Provide the (X, Y) coordinate of the cell's center where the given text is located.  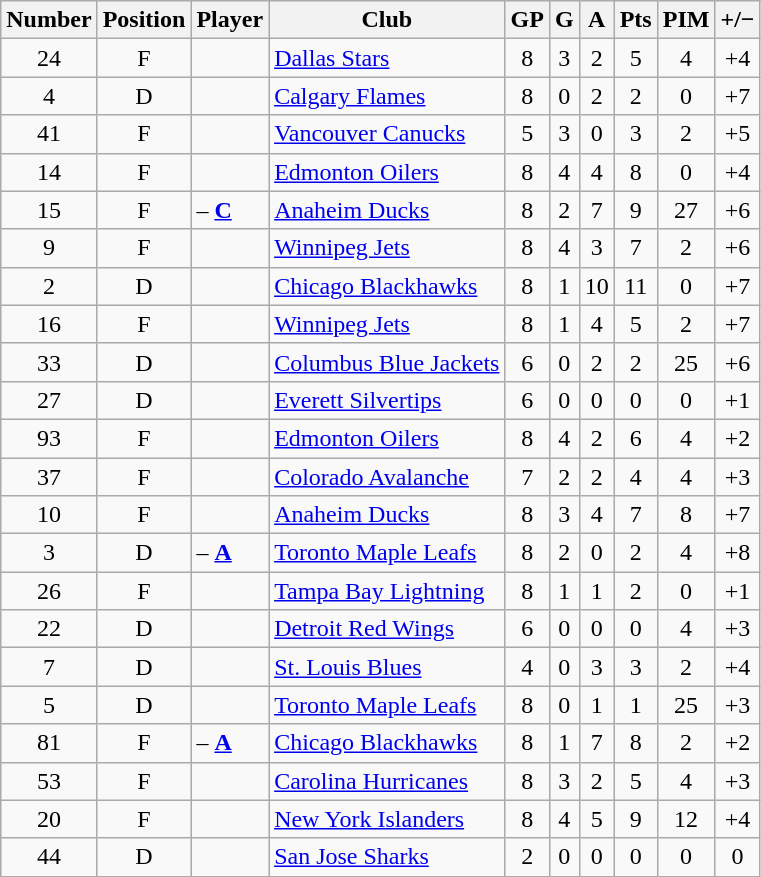
– C (230, 210)
Everett Silvertips (387, 400)
Carolina Hurricanes (387, 781)
Columbus Blue Jackets (387, 362)
GP (527, 20)
+8 (738, 553)
Club (387, 20)
24 (49, 58)
44 (49, 857)
Position (144, 20)
New York Islanders (387, 819)
93 (49, 438)
Player (230, 20)
26 (49, 591)
+/− (738, 20)
+5 (738, 134)
A (596, 20)
14 (49, 172)
41 (49, 134)
16 (49, 324)
Dallas Stars (387, 58)
20 (49, 819)
Calgary Flames (387, 96)
Detroit Red Wings (387, 629)
81 (49, 743)
Pts (636, 20)
Vancouver Canucks (387, 134)
33 (49, 362)
Colorado Avalanche (387, 477)
15 (49, 210)
St. Louis Blues (387, 667)
12 (686, 819)
37 (49, 477)
G (564, 20)
53 (49, 781)
Number (49, 20)
11 (636, 286)
22 (49, 629)
PIM (686, 20)
Tampa Bay Lightning (387, 591)
San Jose Sharks (387, 857)
